Pinpoint the cell where the given text exists, returning its [X, Y] midpoint coordinate. 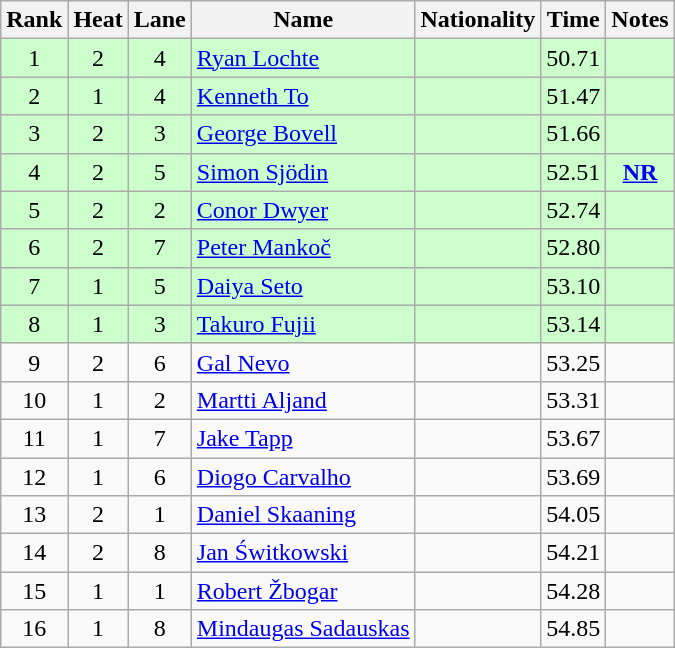
52.51 [574, 172]
Simon Sjödin [303, 172]
54.85 [574, 629]
Lane [160, 20]
Notes [640, 20]
15 [34, 591]
Peter Mankoč [303, 248]
Kenneth To [303, 96]
54.21 [574, 553]
Jake Tapp [303, 438]
Jan Świtkowski [303, 553]
Conor Dwyer [303, 210]
Nationality [478, 20]
52.80 [574, 248]
Heat [98, 20]
51.66 [574, 134]
Gal Nevo [303, 362]
Takuro Fujii [303, 324]
Diogo Carvalho [303, 477]
George Bovell [303, 134]
14 [34, 553]
Daniel Skaaning [303, 515]
Daiya Seto [303, 286]
50.71 [574, 58]
11 [34, 438]
53.31 [574, 400]
12 [34, 477]
54.05 [574, 515]
53.69 [574, 477]
51.47 [574, 96]
10 [34, 400]
53.10 [574, 286]
54.28 [574, 591]
52.74 [574, 210]
Martti Aljand [303, 400]
Robert Žbogar [303, 591]
53.67 [574, 438]
53.14 [574, 324]
Mindaugas Sadauskas [303, 629]
NR [640, 172]
16 [34, 629]
Name [303, 20]
Ryan Lochte [303, 58]
13 [34, 515]
53.25 [574, 362]
Rank [34, 20]
9 [34, 362]
Time [574, 20]
